Output the [X, Y] coordinate of the center of the cell containing the given text.  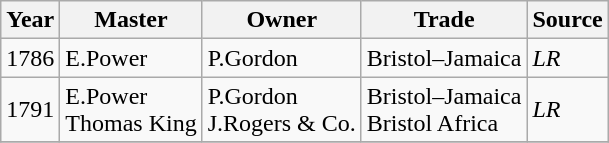
Bristol–JamaicaBristol Africa [444, 110]
Master [131, 20]
Bristol–Jamaica [444, 58]
Owner [282, 20]
P.Gordon [282, 58]
Source [568, 20]
1786 [30, 58]
P.GordonJ.Rogers & Co. [282, 110]
E.Power [131, 58]
Trade [444, 20]
1791 [30, 110]
E.PowerThomas King [131, 110]
Year [30, 20]
